From the cell containing the given text, extract its center point as [X, Y] coordinate. 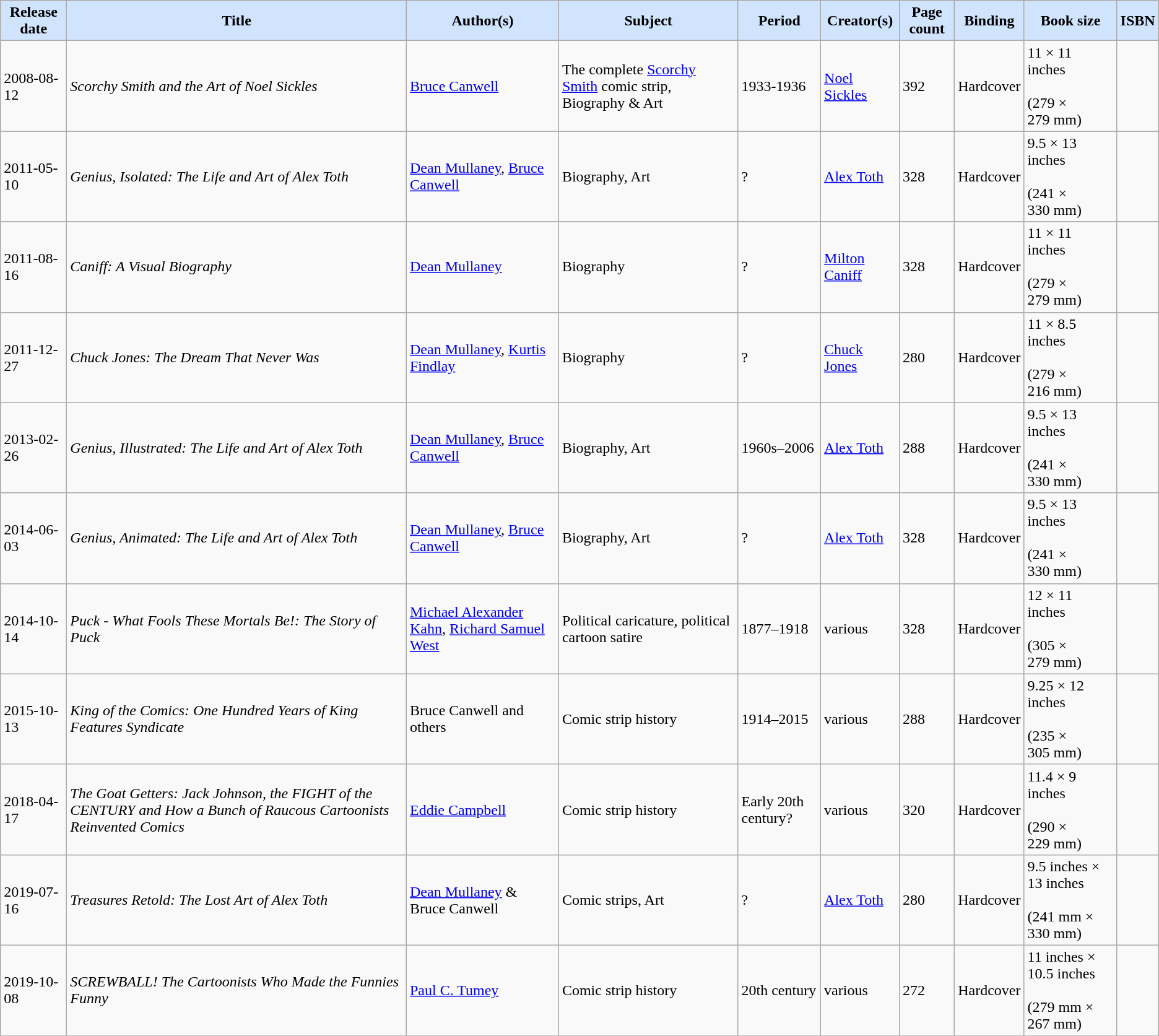
The complete Scorchy Smith comic strip, Biography & Art [648, 86]
Title [237, 21]
SCREWBALL! The Cartoonists Who Made the Funnies Funny [237, 990]
Binding [989, 21]
Bruce Canwell [482, 86]
Eddie Campbell [482, 809]
2018-04-17 [33, 809]
Dean Mullaney, Kurtis Findlay [482, 357]
Genius, Illustrated: The Life and Art of Alex Toth [237, 448]
2011-12-27 [33, 357]
Political caricature, political cartoon satire [648, 629]
Genius, Animated: The Life and Art of Alex Toth [237, 538]
11.4 × 9 inches(290 × 229 mm) [1070, 809]
1914–2015 [779, 719]
2014-06-03 [33, 538]
Michael Alexander Kahn, Richard Samuel West [482, 629]
Bruce Canwell and others [482, 719]
Puck - What Fools These Mortals Be!: The Story of Puck [237, 629]
2019-10-08 [33, 990]
2014-10-14 [33, 629]
2011-08-16 [33, 267]
272 [927, 990]
1933-1936 [779, 86]
Dean Mullaney & Bruce Canwell [482, 900]
Dean Mullaney [482, 267]
1877–1918 [779, 629]
Genius, Isolated: The Life and Art of Alex Toth [237, 176]
392 [927, 86]
King of the Comics: One Hundred Years of King Features Syndicate [237, 719]
Treasures Retold: The Lost Art of Alex Toth [237, 900]
2013-02-26 [33, 448]
2019-07-16 [33, 900]
Creator(s) [861, 21]
ISBN [1138, 21]
Paul C. Tumey [482, 990]
11 inches × 10.5 inches(279 mm × 267 mm) [1070, 990]
320 [927, 809]
2011-05-10 [33, 176]
Page count [927, 21]
12 × 11 inches(305 × 279 mm) [1070, 629]
Caniff: A Visual Biography [237, 267]
Comic strips, Art [648, 900]
Early 20th century? [779, 809]
Milton Caniff [861, 267]
2008-08-12 [33, 86]
The Goat Getters: Jack Johnson, the FIGHT of the CENTURY and How a Bunch of Raucous Cartoonists Reinvented Comics [237, 809]
9.5 inches × 13 inches(241 mm × 330 mm) [1070, 900]
9.25 × 12 inches(235 × 305 mm) [1070, 719]
Chuck Jones: The Dream That Never Was [237, 357]
Noel Sickles [861, 86]
2015-10-13 [33, 719]
Subject [648, 21]
Release date [33, 21]
Author(s) [482, 21]
Period [779, 21]
1960s–2006 [779, 448]
Chuck Jones [861, 357]
20th century [779, 990]
Book size [1070, 21]
Scorchy Smith and the Art of Noel Sickles [237, 86]
11 × 8.5 inches(279 × 216 mm) [1070, 357]
